Determine the [x, y] coordinate at the center of the cell enclosing the given text.  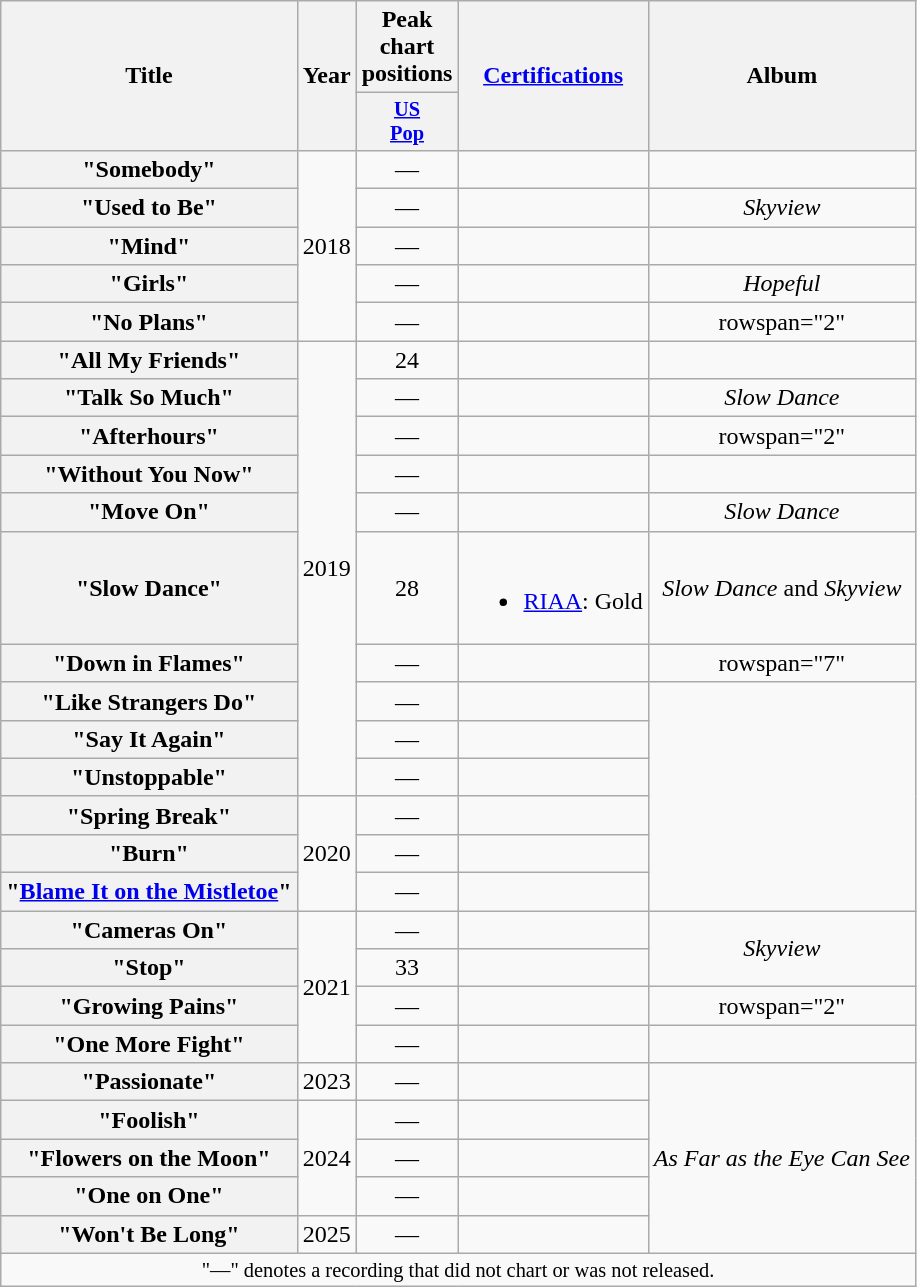
Title [149, 76]
Album [782, 76]
"Burn" [149, 853]
"Stop" [149, 968]
"Growing Pains" [149, 1006]
RIAA: Gold [553, 588]
Slow Dance and Skyview [782, 588]
"Without You Now" [149, 474]
rowspan="7" [782, 663]
24 [407, 360]
2023 [326, 1082]
"Used to Be" [149, 208]
"Won't Be Long" [149, 1234]
"Down in Flames" [149, 663]
"One More Fight" [149, 1044]
"Passionate" [149, 1082]
"Talk So Much" [149, 398]
"Girls" [149, 284]
"No Plans" [149, 322]
Peak chart positions [407, 47]
"Flowers on the Moon" [149, 1158]
"Unstoppable" [149, 777]
"Blame It on the Mistletoe" [149, 892]
As Far as the Eye Can See [782, 1158]
Hopeful [782, 284]
"—" denotes a recording that did not chart or was not released. [458, 1270]
2019 [326, 569]
"All My Friends" [149, 360]
33 [407, 968]
"Afterhours" [149, 436]
"One on One" [149, 1196]
"Like Strangers Do" [149, 701]
2018 [326, 245]
USPop [407, 122]
2021 [326, 987]
"Spring Break" [149, 815]
"Cameras On" [149, 930]
"Somebody" [149, 169]
Year [326, 76]
"Say It Again" [149, 739]
2025 [326, 1234]
Certifications [553, 76]
"Move On" [149, 512]
2020 [326, 853]
28 [407, 588]
2024 [326, 1158]
"Foolish" [149, 1120]
"Slow Dance" [149, 588]
"Mind" [149, 246]
